For the text-containing cell, return its midpoint in [X, Y] coordinate format. 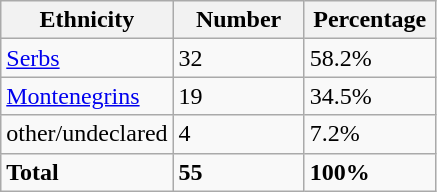
100% [370, 172]
Total [87, 172]
58.2% [370, 58]
Montenegrins [87, 96]
32 [238, 58]
Number [238, 20]
Ethnicity [87, 20]
other/undeclared [87, 134]
Serbs [87, 58]
Percentage [370, 20]
7.2% [370, 134]
34.5% [370, 96]
19 [238, 96]
4 [238, 134]
55 [238, 172]
